Determine the (x, y) coordinate at the center of the cell enclosing the given text.  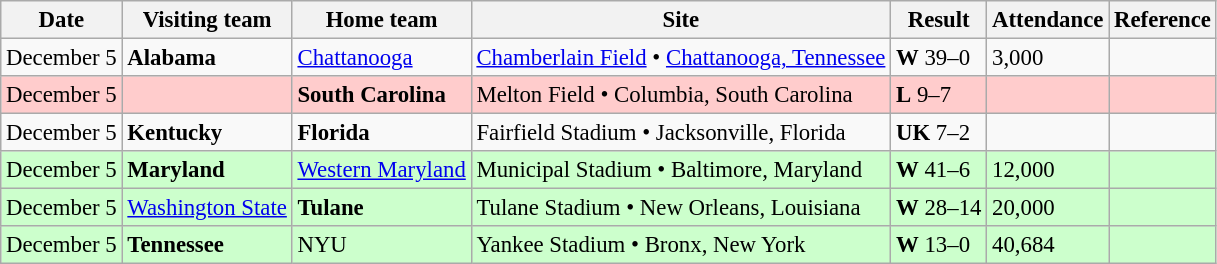
South Carolina (382, 95)
Tennessee (207, 245)
3,000 (1048, 58)
20,000 (1048, 208)
12,000 (1048, 170)
W 13–0 (939, 245)
40,684 (1048, 245)
Tulane (382, 208)
Result (939, 20)
Site (681, 20)
Florida (382, 133)
Yankee Stadium • Bronx, New York (681, 245)
Western Maryland (382, 170)
Fairfield Stadium • Jacksonville, Florida (681, 133)
Chattanooga (382, 58)
L 9–7 (939, 95)
Washington State (207, 208)
W 41–6 (939, 170)
Melton Field • Columbia, South Carolina (681, 95)
Alabama (207, 58)
Maryland (207, 170)
NYU (382, 245)
Date (62, 20)
Home team (382, 20)
W 39–0 (939, 58)
Reference (1163, 20)
Tulane Stadium • New Orleans, Louisiana (681, 208)
W 28–14 (939, 208)
Municipal Stadium • Baltimore, Maryland (681, 170)
UK 7–2 (939, 133)
Attendance (1048, 20)
Kentucky (207, 133)
Chamberlain Field • Chattanooga, Tennessee (681, 58)
Visiting team (207, 20)
